Provide the (x, y) coordinate of the cell's center where the given text is located.  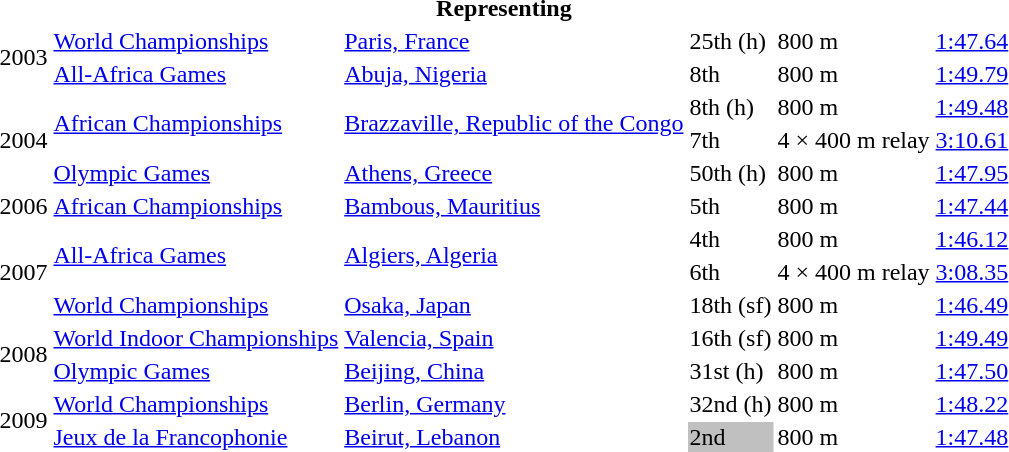
Algiers, Algeria (514, 256)
8th (h) (730, 107)
World Indoor Championships (196, 338)
8th (730, 74)
Bambous, Mauritius (514, 206)
31st (h) (730, 371)
2nd (730, 437)
4th (730, 239)
25th (h) (730, 41)
5th (730, 206)
Osaka, Japan (514, 305)
16th (sf) (730, 338)
6th (730, 272)
50th (h) (730, 173)
Brazzaville, Republic of the Congo (514, 124)
Athens, Greece (514, 173)
Beirut, Lebanon (514, 437)
Jeux de la Francophonie (196, 437)
Paris, France (514, 41)
18th (sf) (730, 305)
Abuja, Nigeria (514, 74)
32nd (h) (730, 404)
Beijing, China (514, 371)
Valencia, Spain (514, 338)
Berlin, Germany (514, 404)
7th (730, 140)
